Output the [x, y] coordinate of the center of the cell containing the given text.  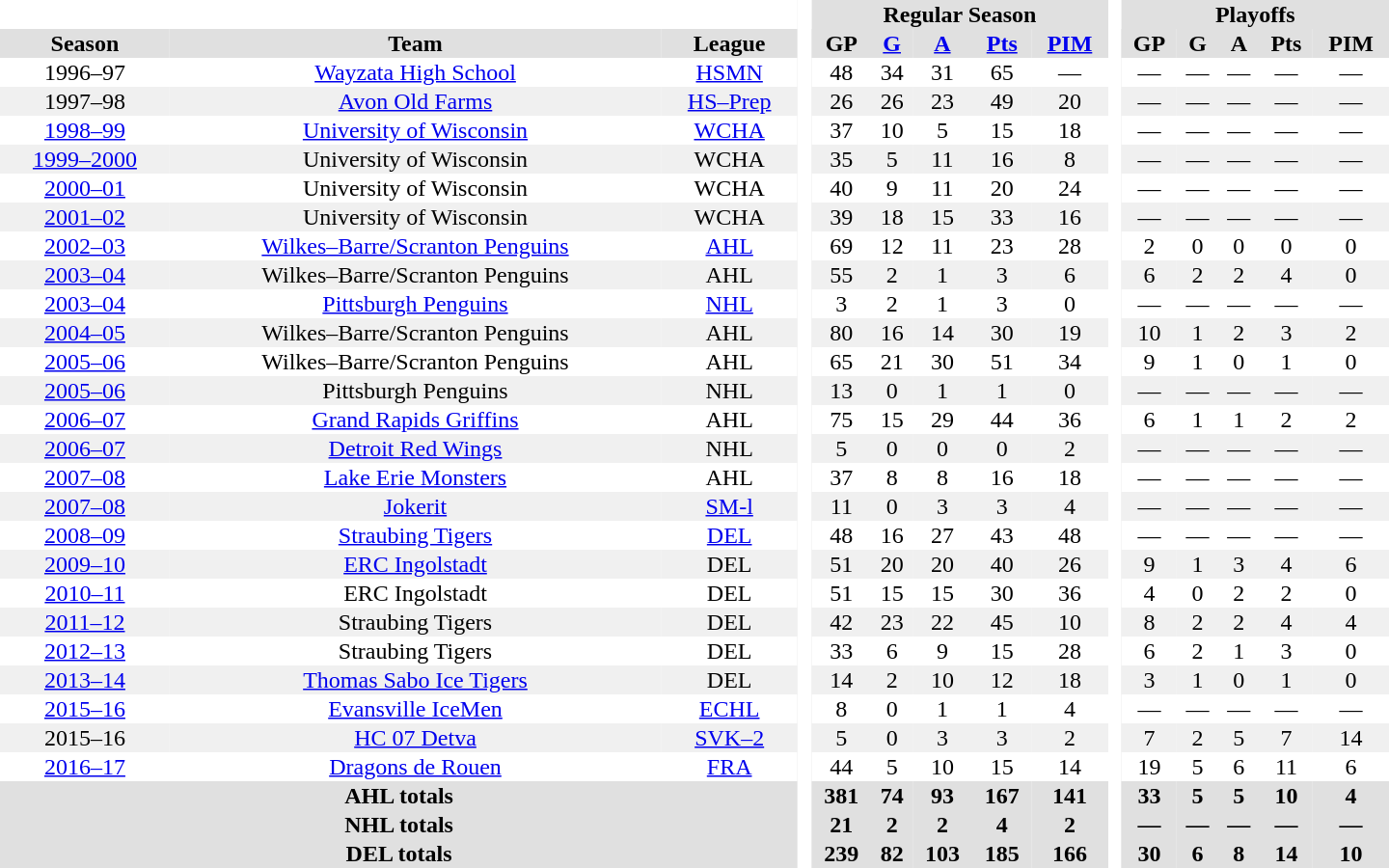
43 [1002, 535]
Playoffs [1256, 14]
35 [841, 159]
Evansville IceMen [415, 709]
2009–10 [85, 564]
Wayzata High School [415, 72]
Jokerit [415, 506]
74 [891, 796]
SM-l [729, 506]
Lake Erie Monsters [415, 477]
ECHL [729, 709]
2011–12 [85, 622]
DEL totals [399, 854]
42 [841, 622]
55 [841, 275]
Team [415, 43]
HSMN [729, 72]
Regular Season [959, 14]
141 [1071, 796]
24 [1071, 188]
Detroit Red Wings [415, 448]
Grand Rapids Griffins [415, 420]
13 [841, 391]
1998–99 [85, 130]
Avon Old Farms [415, 101]
75 [841, 420]
239 [841, 854]
FRA [729, 767]
103 [942, 854]
HS–Prep [729, 101]
22 [942, 622]
AHL totals [399, 796]
31 [942, 72]
2016–17 [85, 767]
1996–97 [85, 72]
1999–2000 [85, 159]
NHL totals [399, 825]
League [729, 43]
185 [1002, 854]
27 [942, 535]
Season [85, 43]
2012–13 [85, 651]
2001–02 [85, 217]
80 [841, 333]
2002–03 [85, 246]
82 [891, 854]
2000–01 [85, 188]
29 [942, 420]
166 [1071, 854]
49 [1002, 101]
HC 07 Detva [415, 738]
Thomas Sabo Ice Tigers [415, 680]
69 [841, 246]
93 [942, 796]
1997–98 [85, 101]
2013–14 [85, 680]
45 [1002, 622]
2010–11 [85, 593]
167 [1002, 796]
Dragons de Rouen [415, 767]
2008–09 [85, 535]
SVK–2 [729, 738]
39 [841, 217]
2004–05 [85, 333]
381 [841, 796]
